Pinpoint the cell where the given text exists, returning its (x, y) midpoint coordinate. 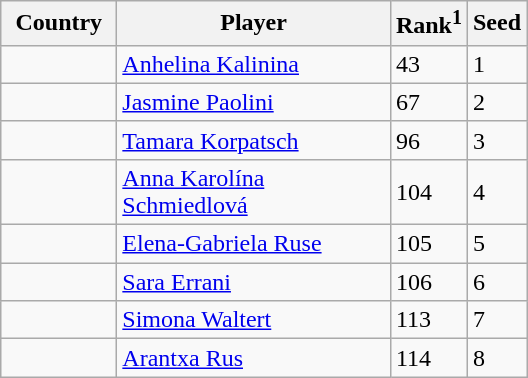
43 (428, 64)
7 (496, 320)
Anhelina Kalinina (254, 64)
Rank1 (428, 24)
Tamara Korpatsch (254, 140)
Jasmine Paolini (254, 102)
1 (496, 64)
3 (496, 140)
96 (428, 140)
113 (428, 320)
105 (428, 244)
6 (496, 282)
Arantxa Rus (254, 358)
Elena-Gabriela Ruse (254, 244)
67 (428, 102)
Anna Karolína Schmiedlová (254, 192)
Sara Errani (254, 282)
8 (496, 358)
Seed (496, 24)
114 (428, 358)
5 (496, 244)
2 (496, 102)
106 (428, 282)
Country (59, 24)
104 (428, 192)
4 (496, 192)
Player (254, 24)
Simona Waltert (254, 320)
